Extract the (X, Y) coordinate from the center of the cell holding the provided text.  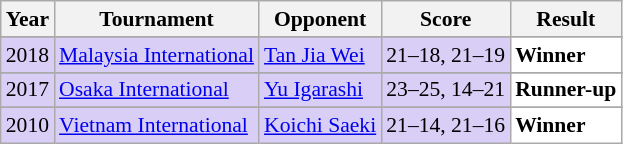
Result (566, 19)
Malaysia International (156, 55)
21–14, 21–16 (446, 126)
Opponent (320, 19)
Osaka International (156, 90)
Yu Igarashi (320, 90)
Runner-up (566, 90)
Koichi Saeki (320, 126)
Tan Jia Wei (320, 55)
Tournament (156, 19)
2018 (28, 55)
2010 (28, 126)
Year (28, 19)
23–25, 14–21 (446, 90)
Vietnam International (156, 126)
21–18, 21–19 (446, 55)
Score (446, 19)
2017 (28, 90)
